Return (X, Y) of the center of cell containing provided text 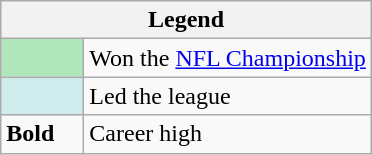
Led the league (228, 96)
Legend (186, 20)
Career high (228, 134)
Won the NFL Championship (228, 58)
Bold (42, 134)
